Extract the (x, y) coordinate from the center of the cell holding the provided text.  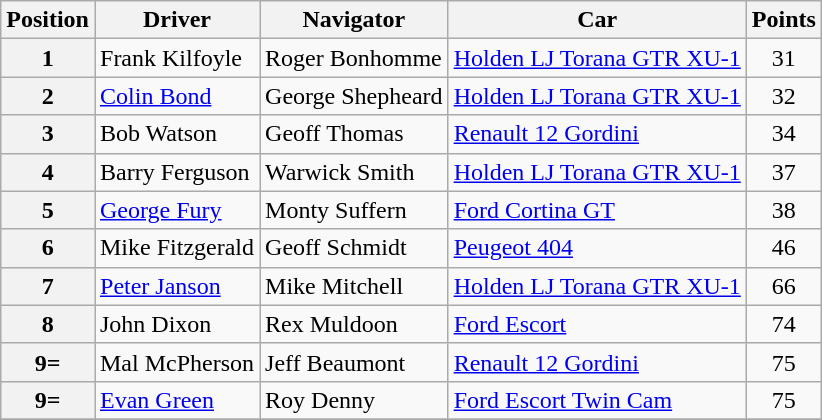
Driver (176, 20)
John Dixon (176, 324)
Mike Mitchell (354, 286)
31 (784, 58)
Frank Kilfoyle (176, 58)
Evan Green (176, 400)
74 (784, 324)
Geoff Schmidt (354, 248)
Points (784, 20)
Geoff Thomas (354, 134)
Peugeot 404 (597, 248)
32 (784, 96)
Mike Fitzgerald (176, 248)
Ford Cortina GT (597, 210)
1 (48, 58)
Colin Bond (176, 96)
Ford Escort Twin Cam (597, 400)
Jeff Beaumont (354, 362)
Navigator (354, 20)
George Fury (176, 210)
Car (597, 20)
46 (784, 248)
5 (48, 210)
38 (784, 210)
Bob Watson (176, 134)
37 (784, 172)
6 (48, 248)
Roy Denny (354, 400)
Rex Muldoon (354, 324)
7 (48, 286)
George Shepheard (354, 96)
Mal McPherson (176, 362)
Roger Bonhomme (354, 58)
Barry Ferguson (176, 172)
Peter Janson (176, 286)
2 (48, 96)
Monty Suffern (354, 210)
4 (48, 172)
Position (48, 20)
66 (784, 286)
Warwick Smith (354, 172)
Ford Escort (597, 324)
34 (784, 134)
3 (48, 134)
8 (48, 324)
